Identify which cell holds the provided text, then report its (X, Y) central coordinate. 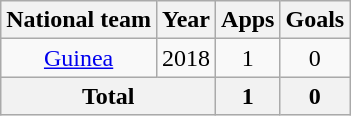
Goals (315, 20)
Guinea (79, 58)
Apps (248, 20)
2018 (186, 58)
Total (108, 96)
Year (186, 20)
National team (79, 20)
